Determine the (x, y) coordinate at the center of the cell enclosing the given text.  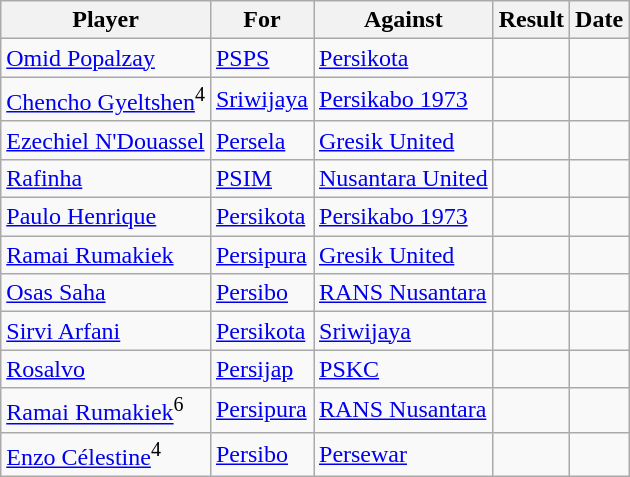
Persijap (262, 369)
Omid Popalzay (106, 58)
Rafinha (106, 178)
Osas Saha (106, 293)
Result (531, 20)
Ramai Rumakiek6 (106, 410)
For (262, 20)
Persewar (404, 454)
Against (404, 20)
Rosalvo (106, 369)
Persela (262, 140)
Ezechiel N'Douassel (106, 140)
Ramai Rumakiek (106, 255)
Date (600, 20)
Paulo Henrique (106, 217)
Chencho Gyeltshen4 (106, 100)
PSKC (404, 369)
Sirvi Arfani (106, 331)
Player (106, 20)
PSIM (262, 178)
Enzo Célestine4 (106, 454)
PSPS (262, 58)
Nusantara United (404, 178)
